Detect which cell encompasses the target text, then output its (X, Y) center coordinate. 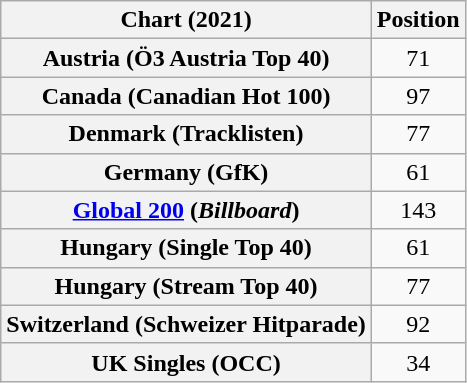
Canada (Canadian Hot 100) (186, 96)
Chart (2021) (186, 20)
92 (418, 324)
UK Singles (OCC) (186, 362)
Position (418, 20)
Switzerland (Schweizer Hitparade) (186, 324)
Global 200 (Billboard) (186, 210)
34 (418, 362)
Germany (GfK) (186, 172)
Austria (Ö3 Austria Top 40) (186, 58)
Hungary (Stream Top 40) (186, 286)
71 (418, 58)
Hungary (Single Top 40) (186, 248)
97 (418, 96)
Denmark (Tracklisten) (186, 134)
143 (418, 210)
